Scan for the cell matching the given text and deliver its (X, Y) coordinate at center. 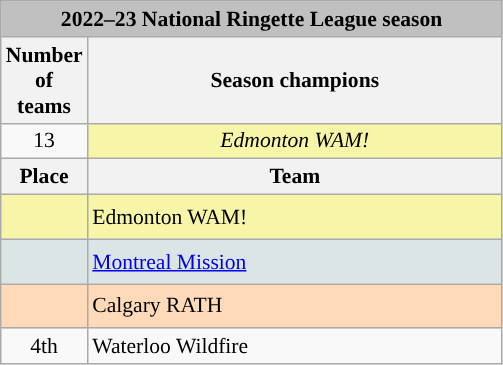
13 (44, 141)
Calgary RATH (294, 306)
Season champions (294, 80)
Number of teams (44, 80)
Team (294, 177)
4th (44, 347)
2022–23 National Ringette League season (252, 19)
Montreal Mission (294, 262)
Waterloo Wildfire (294, 347)
Place (44, 177)
